Identify which cell holds the provided text, then report its (x, y) central coordinate. 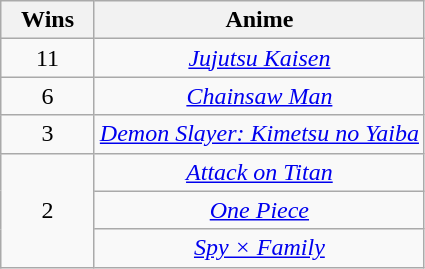
Spy × Family (259, 248)
One Piece (259, 210)
6 (48, 96)
3 (48, 134)
Jujutsu Kaisen (259, 58)
Demon Slayer: Kimetsu no Yaiba (259, 134)
11 (48, 58)
Attack on Titan (259, 172)
Wins (48, 20)
Anime (259, 20)
2 (48, 210)
Chainsaw Man (259, 96)
